Identify which cell holds the provided text, then report its (x, y) central coordinate. 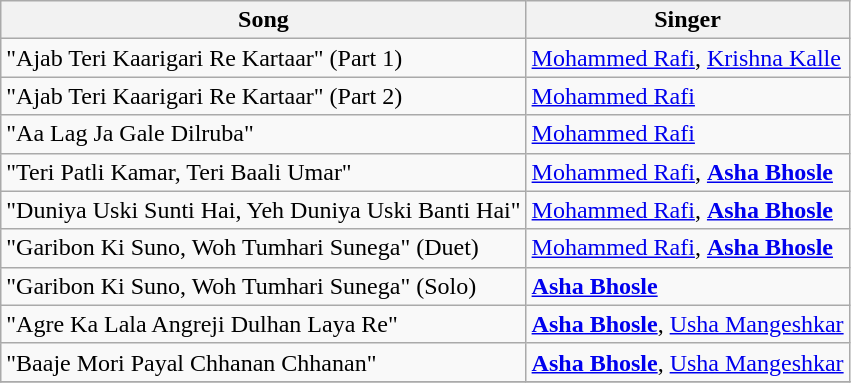
Singer (688, 20)
Asha Bhosle (688, 286)
"Ajab Teri Kaarigari Re Kartaar" (Part 2) (264, 96)
"Garibon Ki Suno, Woh Tumhari Sunega" (Duet) (264, 248)
"Ajab Teri Kaarigari Re Kartaar" (Part 1) (264, 58)
"Baaje Mori Payal Chhanan Chhanan" (264, 362)
"Teri Patli Kamar, Teri Baali Umar" (264, 172)
"Duniya Uski Sunti Hai, Yeh Duniya Uski Banti Hai" (264, 210)
Song (264, 20)
"Aa Lag Ja Gale Dilruba" (264, 134)
"Garibon Ki Suno, Woh Tumhari Sunega" (Solo) (264, 286)
Mohammed Rafi, Krishna Kalle (688, 58)
"Agre Ka Lala Angreji Dulhan Laya Re" (264, 324)
